From the cell containing the given text, extract its center point as [X, Y] coordinate. 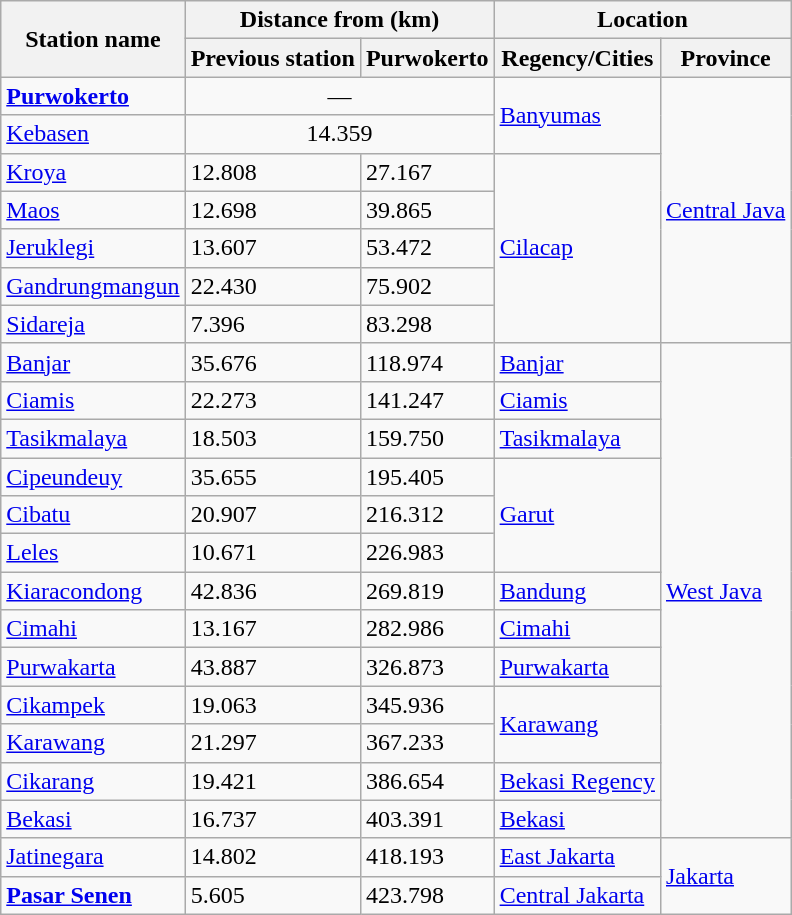
Previous station [272, 58]
13.167 [272, 629]
5.605 [272, 895]
Central Java [725, 210]
Garut [577, 515]
West Java [725, 590]
12.808 [272, 172]
141.247 [427, 400]
Leles [93, 553]
282.986 [427, 629]
12.698 [272, 210]
326.873 [427, 667]
418.193 [427, 857]
10.671 [272, 553]
423.798 [427, 895]
Kiaracondong [93, 591]
19.063 [272, 705]
22.273 [272, 400]
21.297 [272, 743]
35.655 [272, 477]
Gandrungmangun [93, 286]
East Jakarta [577, 857]
7.396 [272, 324]
Distance from (km) [340, 20]
Cilacap [577, 248]
Cipeundeuy [93, 477]
75.902 [427, 286]
14.802 [272, 857]
226.983 [427, 553]
Sidareja [93, 324]
Jeruklegi [93, 248]
43.887 [272, 667]
Location [642, 20]
Bekasi Regency [577, 781]
Kebasen [93, 134]
Cikarang [93, 781]
Bandung [577, 591]
27.167 [427, 172]
18.503 [272, 438]
386.654 [427, 781]
42.836 [272, 591]
Jakarta [725, 876]
Regency/Cities [577, 58]
Central Jakarta [577, 895]
Station name [93, 39]
Banyumas [577, 115]
20.907 [272, 515]
403.391 [427, 819]
16.737 [272, 819]
Kroya [93, 172]
35.676 [272, 362]
367.233 [427, 743]
216.312 [427, 515]
Jatinegara [93, 857]
19.421 [272, 781]
345.936 [427, 705]
195.405 [427, 477]
13.607 [272, 248]
83.298 [427, 324]
14.359 [340, 134]
— [340, 96]
22.430 [272, 286]
159.750 [427, 438]
53.472 [427, 248]
39.865 [427, 210]
118.974 [427, 362]
Cikampek [93, 705]
Pasar Senen [93, 895]
Province [725, 58]
Maos [93, 210]
269.819 [427, 591]
Cibatu [93, 515]
